Return the [X, Y] coordinate for the center point of the cell that contains the specified text.  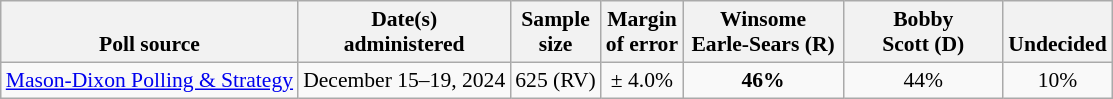
Undecided [1057, 32]
10% [1057, 80]
Poll source [150, 32]
WinsomeEarle-Sears (R) [763, 32]
46% [763, 80]
BobbyScott (D) [923, 32]
± 4.0% [642, 80]
December 15–19, 2024 [404, 80]
Date(s)administered [404, 32]
Marginof error [642, 32]
625 (RV) [556, 80]
Mason-Dixon Polling & Strategy [150, 80]
Samplesize [556, 32]
44% [923, 80]
